From the cell containing the given text, extract its center point as [x, y] coordinate. 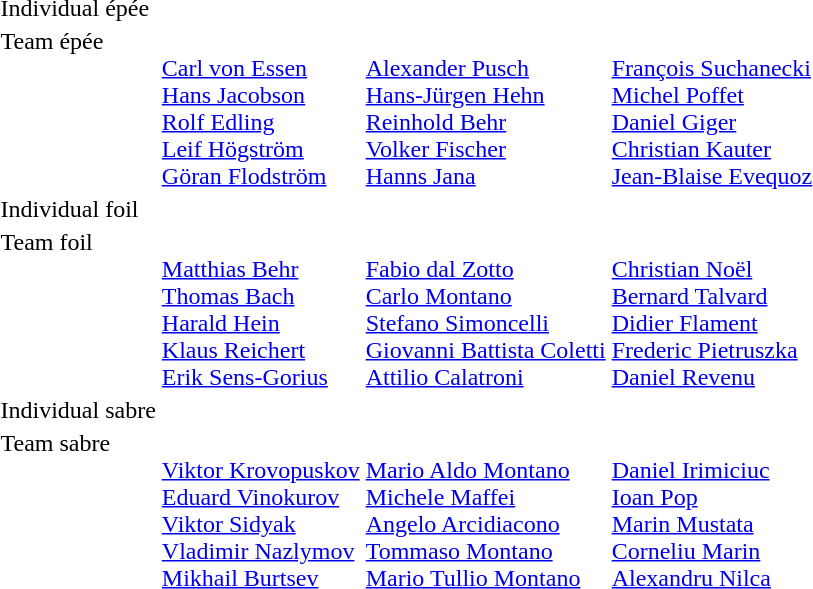
Matthias BehrThomas BachHarald HeinKlaus ReichertErik Sens-Gorius [260, 310]
Carl von EssenHans JacobsonRolf EdlingLeif HögströmGöran Flodström [260, 108]
Fabio dal ZottoCarlo MontanoStefano SimoncelliGiovanni Battista ColettiAttilio Calatroni [486, 310]
Alexander PuschHans-Jürgen HehnReinhold BehrVolker FischerHanns Jana [486, 108]
